Identify which cell holds the provided text, then report its [X, Y] central coordinate. 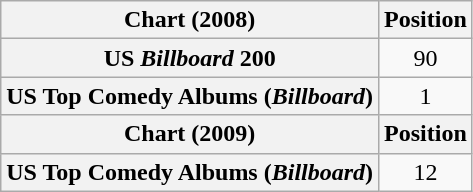
Chart (2009) [190, 134]
12 [426, 172]
Chart (2008) [190, 20]
90 [426, 58]
1 [426, 96]
US Billboard 200 [190, 58]
